Search for the cell housing the specified text and yield its [x, y] center coordinate. 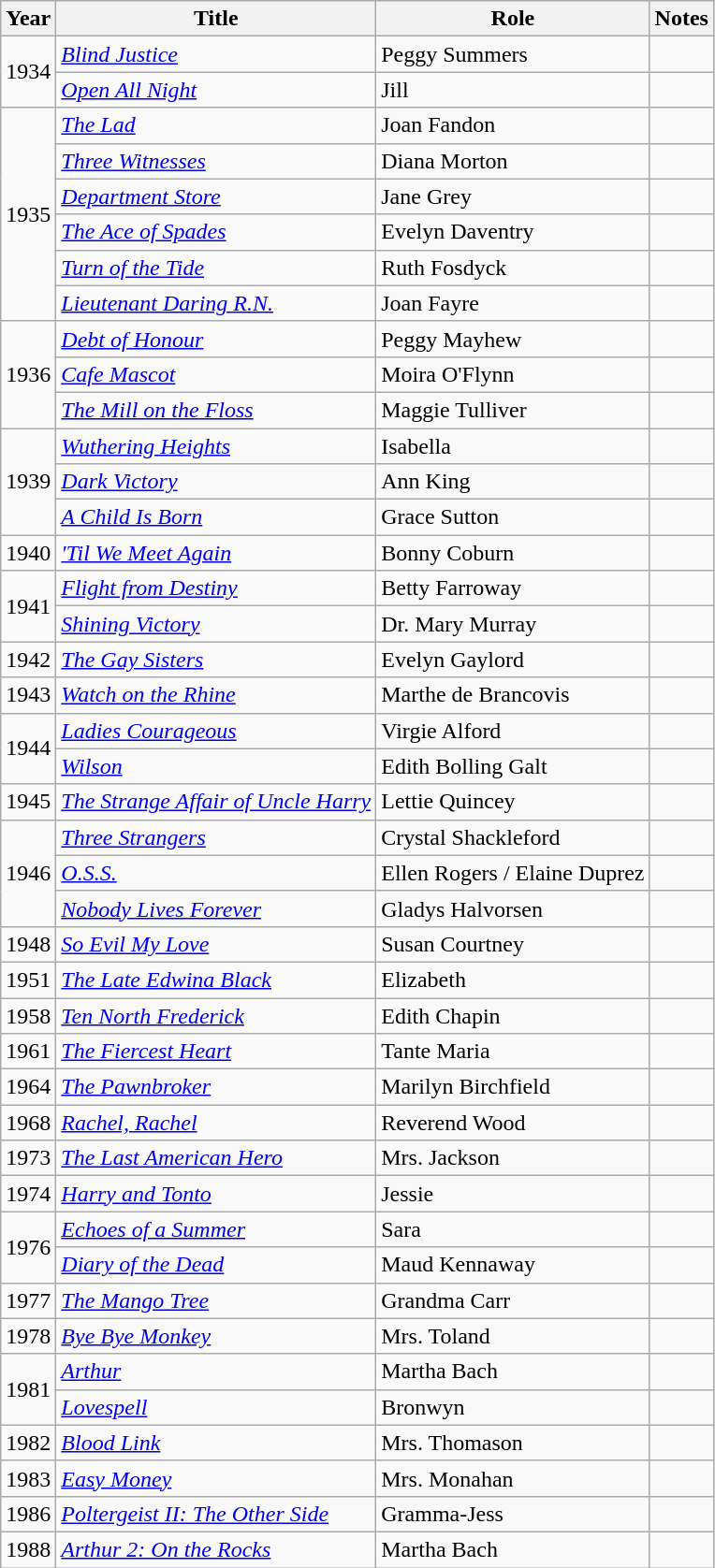
O.S.S. [216, 873]
Reverend Wood [513, 1123]
Edith Bolling Galt [513, 766]
Diary of the Dead [216, 1265]
Easy Money [216, 1478]
1936 [28, 374]
The Lad [216, 125]
The Mill on the Floss [216, 410]
The Late Edwina Black [216, 980]
Tante Maria [513, 1052]
Peggy Summers [513, 54]
Year [28, 19]
The Fiercest Heart [216, 1052]
Wuthering Heights [216, 446]
Shining Victory [216, 624]
Nobody Lives Forever [216, 908]
A Child Is Born [216, 517]
Edith Chapin [513, 1015]
Moira O'Flynn [513, 374]
Poltergeist II: The Other Side [216, 1514]
'Til We Meet Again [216, 553]
The Strange Affair of Uncle Harry [216, 802]
Susan Courtney [513, 944]
1945 [28, 802]
Ten North Frederick [216, 1015]
The Pawnbroker [216, 1087]
Blind Justice [216, 54]
Gramma-Jess [513, 1514]
1958 [28, 1015]
Role [513, 19]
1964 [28, 1087]
Blood Link [216, 1443]
Sara [513, 1229]
So Evil My Love [216, 944]
Diana Morton [513, 161]
Mrs. Thomason [513, 1443]
Elizabeth [513, 980]
Evelyn Daventry [513, 232]
Jane Grey [513, 196]
1988 [28, 1549]
Gladys Halvorsen [513, 908]
Wilson [216, 766]
Mrs. Toland [513, 1336]
Watch on the Rhine [216, 695]
1946 [28, 873]
Echoes of a Summer [216, 1229]
Marthe de Brancovis [513, 695]
Three Witnesses [216, 161]
1976 [28, 1247]
Ladies Courageous [216, 731]
1968 [28, 1123]
1940 [28, 553]
1982 [28, 1443]
Three Strangers [216, 837]
Lieutenant Daring R.N. [216, 303]
Dark Victory [216, 482]
Turn of the Tide [216, 268]
1983 [28, 1478]
Evelyn Gaylord [513, 660]
1939 [28, 482]
Arthur [216, 1372]
1974 [28, 1194]
Joan Fandon [513, 125]
Lovespell [216, 1407]
The Gay Sisters [216, 660]
Mrs. Monahan [513, 1478]
Peggy Mayhew [513, 339]
Debt of Honour [216, 339]
Marilyn Birchfield [513, 1087]
1961 [28, 1052]
1942 [28, 660]
Department Store [216, 196]
Open All Night [216, 90]
Lettie Quincey [513, 802]
1934 [28, 72]
1973 [28, 1158]
The Ace of Spades [216, 232]
1977 [28, 1300]
Virgie Alford [513, 731]
Joan Fayre [513, 303]
Grace Sutton [513, 517]
Mrs. Jackson [513, 1158]
Ruth Fosdyck [513, 268]
1948 [28, 944]
1978 [28, 1336]
Grandma Carr [513, 1300]
Cafe Mascot [216, 374]
1935 [28, 214]
1951 [28, 980]
Maud Kennaway [513, 1265]
Rachel, Rachel [216, 1123]
The Mango Tree [216, 1300]
1943 [28, 695]
Bonny Coburn [513, 553]
Ann King [513, 482]
Jill [513, 90]
Dr. Mary Murray [513, 624]
Crystal Shackleford [513, 837]
Flight from Destiny [216, 588]
Betty Farroway [513, 588]
1941 [28, 606]
Harry and Tonto [216, 1194]
Maggie Tulliver [513, 410]
The Last American Hero [216, 1158]
Notes [681, 19]
Bye Bye Monkey [216, 1336]
1944 [28, 748]
Isabella [513, 446]
Arthur 2: On the Rocks [216, 1549]
Title [216, 19]
Bronwyn [513, 1407]
Jessie [513, 1194]
Ellen Rogers / Elaine Duprez [513, 873]
1986 [28, 1514]
1981 [28, 1389]
